Locate the cell with the specified text and output its [x, y] center coordinate. 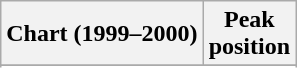
Peakposition [249, 34]
Chart (1999–2000) [102, 34]
